Return [X, Y] of the center of cell containing provided text 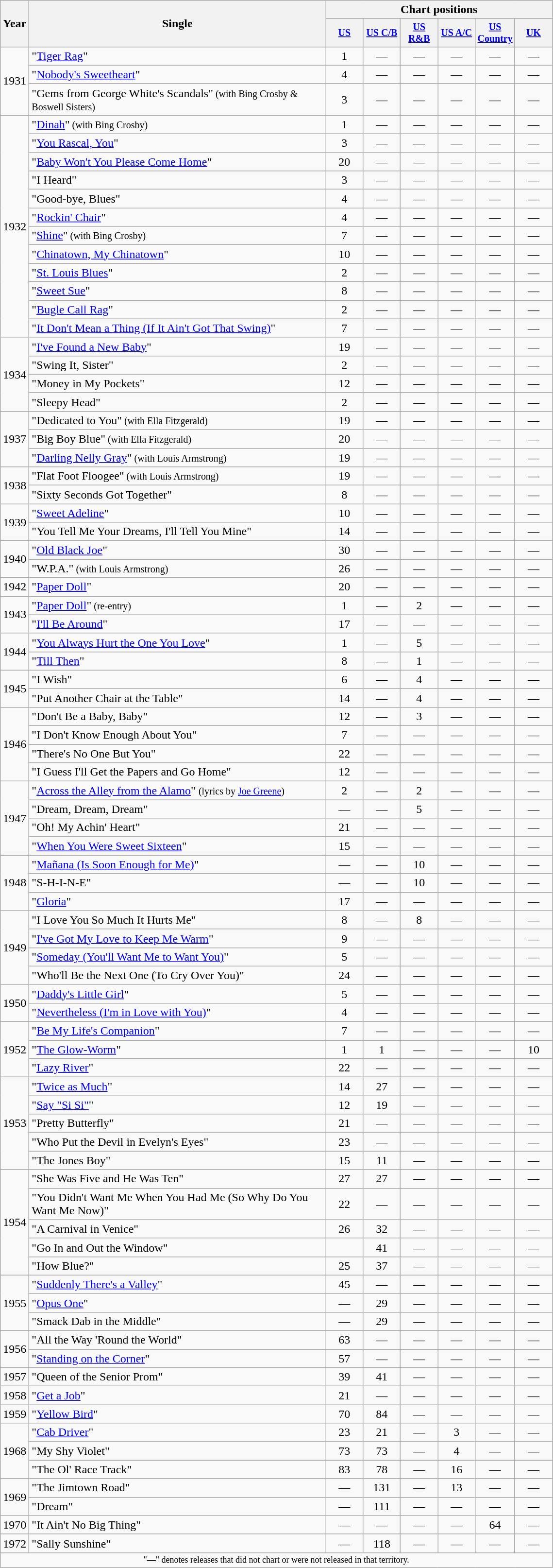
57 [345, 1359]
"Nevertheless (I'm in Love with You)" [178, 1012]
"Go In and Out the Window" [178, 1247]
"A Carnival in Venice" [178, 1229]
"Lazy River" [178, 1068]
"It Don't Mean a Thing (If It Ain't Got That Swing)" [178, 328]
1948 [15, 883]
US Country [495, 33]
1939 [15, 522]
"Queen of the Senior Prom" [178, 1377]
"You Always Hurt the One You Love" [178, 642]
118 [382, 1543]
1943 [15, 615]
"You Rascal, You" [178, 143]
"W.P.A." (with Louis Armstrong) [178, 569]
63 [345, 1340]
1947 [15, 818]
"The Jimtown Road" [178, 1488]
1949 [15, 948]
"Sweet Sue" [178, 291]
45 [345, 1284]
"Flat Foot Floogee" (with Louis Armstrong) [178, 476]
84 [382, 1414]
"All the Way 'Round the World" [178, 1340]
1945 [15, 689]
1955 [15, 1303]
"Nobody's Sweetheart" [178, 74]
"Cab Driver" [178, 1432]
"Baby Won't You Please Come Home" [178, 162]
"The Jones Boy" [178, 1160]
78 [382, 1469]
1968 [15, 1451]
"Darling Nelly Gray" (with Louis Armstrong) [178, 458]
1942 [15, 587]
"You Tell Me Your Dreams, I'll Tell You Mine" [178, 532]
Single [178, 24]
1950 [15, 1003]
"Paper Doll" [178, 587]
25 [345, 1266]
"Till Then" [178, 661]
1953 [15, 1123]
"Big Boy Blue" (with Ella Fitzgerald) [178, 439]
"Be My Life's Companion" [178, 1031]
83 [345, 1469]
"Put Another Chair at the Table" [178, 698]
"Get a Job" [178, 1396]
1970 [15, 1525]
"Dedicated to You" (with Ella Fitzgerald) [178, 420]
"Dinah" (with Bing Crosby) [178, 124]
1938 [15, 485]
"Chinatown, My Chinatown" [178, 254]
"Gloria" [178, 901]
US [345, 33]
"Good-bye, Blues" [178, 199]
"The Glow-Worm" [178, 1050]
"—" denotes releases that did not chart or were not released in that territory. [277, 1560]
9 [345, 938]
1959 [15, 1414]
1969 [15, 1497]
"Oh! My Achin' Heart" [178, 827]
111 [382, 1506]
64 [495, 1525]
"When You Were Sweet Sixteen" [178, 846]
1946 [15, 744]
"There's No One But You" [178, 754]
"I'll Be Around" [178, 624]
24 [345, 975]
US R&B [419, 33]
"Don't Be a Baby, Baby" [178, 716]
"Say "Si Si"" [178, 1105]
16 [456, 1469]
"Daddy's Little Girl" [178, 994]
"I've Found a New Baby" [178, 346]
"Swing It, Sister" [178, 365]
"Twice as Much" [178, 1086]
"Dream" [178, 1506]
1944 [15, 652]
32 [382, 1229]
"Mañana (Is Soon Enough for Me)" [178, 864]
"Dream, Dream, Dream" [178, 809]
"I Heard" [178, 180]
"I Guess I'll Get the Papers and Go Home" [178, 772]
1940 [15, 559]
"Shine" (with Bing Crosby) [178, 236]
1954 [15, 1223]
1932 [15, 226]
"Sally Sunshine" [178, 1543]
"Opus One" [178, 1303]
"You Didn't Want Me When You Had Me (So Why Do You Want Me Now)" [178, 1204]
US A/C [456, 33]
Year [15, 24]
"Sixty Seconds Got Together" [178, 495]
"Money in My Pockets" [178, 383]
"I've Got My Love to Keep Me Warm" [178, 938]
39 [345, 1377]
"I Love You So Much It Hurts Me" [178, 920]
30 [345, 550]
1952 [15, 1050]
37 [382, 1266]
"Rockin' Chair" [178, 217]
"Bugle Call Rag" [178, 310]
"Gems from George White's Scandals" (with Bing Crosby & Boswell Sisters) [178, 99]
11 [382, 1160]
"Old Black Joe" [178, 550]
"Standing on the Corner" [178, 1359]
Chart positions [439, 10]
1937 [15, 439]
1958 [15, 1396]
1957 [15, 1377]
"Suddenly There's a Valley" [178, 1284]
"The Ol' Race Track" [178, 1469]
"I Don't Know Enough About You" [178, 735]
"How Blue?" [178, 1266]
"Smack Dab in the Middle" [178, 1321]
"Who Put the Devil in Evelyn's Eyes" [178, 1142]
"Paper Doll" (re-entry) [178, 605]
UK [533, 33]
70 [345, 1414]
"Pretty Butterfly" [178, 1123]
"St. Louis Blues" [178, 273]
6 [345, 679]
1972 [15, 1543]
US C/B [382, 33]
13 [456, 1488]
"Yellow Bird" [178, 1414]
1956 [15, 1349]
"Someday (You'll Want Me to Want You)" [178, 957]
"My Shy Violet" [178, 1451]
"Across the Alley from the Alamo" (lyrics by Joe Greene) [178, 791]
"S-H-I-N-E" [178, 883]
"Sleepy Head" [178, 402]
"Tiger Rag" [178, 56]
"I Wish" [178, 679]
"Sweet Adeline" [178, 513]
1934 [15, 374]
"Who'll Be the Next One (To Cry Over You)" [178, 975]
"She Was Five and He Was Ten" [178, 1179]
"It Ain't No Big Thing" [178, 1525]
131 [382, 1488]
1931 [15, 81]
